Return (X, Y) of the center of cell containing provided text 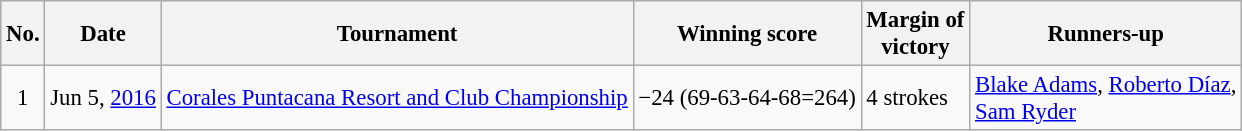
Date (103, 34)
Corales Puntacana Resort and Club Championship (397, 98)
−24 (69-63-64-68=264) (747, 98)
1 (23, 98)
Jun 5, 2016 (103, 98)
Runners-up (1106, 34)
Tournament (397, 34)
4 strokes (916, 98)
No. (23, 34)
Winning score (747, 34)
Blake Adams, Roberto Díaz, Sam Ryder (1106, 98)
Margin ofvictory (916, 34)
